Find where the given text appears and provide that cell's center as [X, Y] coordinate. 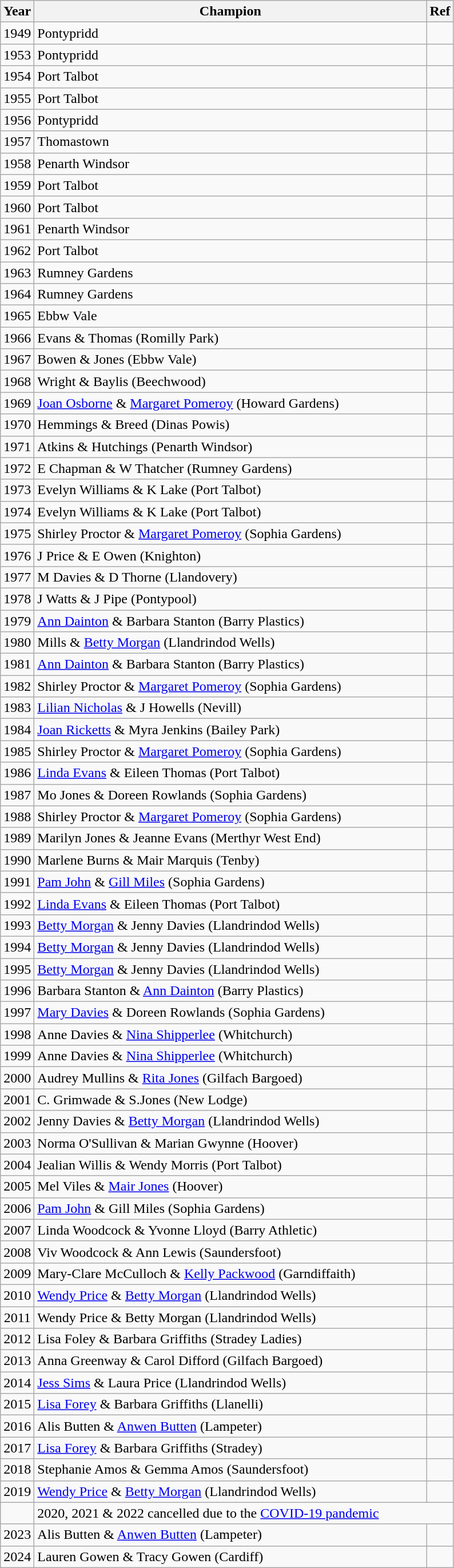
1965 [17, 316]
E Chapman & W Thatcher (Rumney Gardens) [230, 468]
Marilyn Jones & Jeanne Evans (Merthyr West End) [230, 838]
1958 [17, 164]
Mary Davies & Doreen Rowlands (Sophia Gardens) [230, 1013]
1971 [17, 447]
1987 [17, 795]
1997 [17, 1013]
1975 [17, 534]
Mary-Clare McCulloch & Kelly Packwood (Garndiffaith) [230, 1273]
1995 [17, 969]
Ebbw Vale [230, 316]
1999 [17, 1056]
2005 [17, 1187]
1968 [17, 381]
2014 [17, 1383]
1994 [17, 947]
2012 [17, 1339]
1988 [17, 817]
Anna Greenway & Carol Difford (Gilfach Bargoed) [230, 1361]
1963 [17, 273]
1977 [17, 577]
Year [17, 11]
2002 [17, 1121]
2013 [17, 1361]
2015 [17, 1404]
2024 [17, 1557]
1972 [17, 468]
1961 [17, 229]
1962 [17, 250]
C. Grimwade & S.Jones (New Lodge) [230, 1100]
2020, 2021 & 2022 cancelled due to the COVID-19 pandemic [244, 1513]
Lilian Nicholas & J Howells (Nevill) [230, 708]
1992 [17, 904]
Bowen & Jones (Ebbw Vale) [230, 360]
2010 [17, 1295]
Joan Ricketts & Myra Jenkins (Bailey Park) [230, 730]
J Watts & J Pipe (Pontypool) [230, 599]
1957 [17, 142]
Lauren Gowen & Tracy Gowen (Cardiff) [230, 1557]
1996 [17, 991]
Norma O'Sullivan & Marian Gwynne (Hoover) [230, 1143]
Barbara Stanton & Ann Dainton (Barry Plastics) [230, 991]
1980 [17, 643]
1955 [17, 98]
1993 [17, 925]
1960 [17, 207]
1969 [17, 403]
Thomastown [230, 142]
Viv Woodcock & Ann Lewis (Saundersfoot) [230, 1252]
Mel Viles & Mair Jones (Hoover) [230, 1187]
Lisa Foley & Barbara Griffiths (Stradey Ladies) [230, 1339]
Joan Osborne & Margaret Pomeroy (Howard Gardens) [230, 403]
1974 [17, 512]
2019 [17, 1491]
1983 [17, 708]
Marlene Burns & Mair Marquis (Tenby) [230, 860]
1981 [17, 664]
1956 [17, 120]
Mills & Betty Morgan (Llandrindod Wells) [230, 643]
Audrey Mullins & Rita Jones (Gilfach Bargoed) [230, 1078]
Stephanie Amos & Gemma Amos (Saundersfoot) [230, 1470]
1986 [17, 773]
1998 [17, 1034]
1990 [17, 860]
2009 [17, 1273]
Mo Jones & Doreen Rowlands (Sophia Gardens) [230, 795]
Evans & Thomas (Romilly Park) [230, 338]
2000 [17, 1078]
Jealian Willis & Wendy Morris (Port Talbot) [230, 1165]
1976 [17, 555]
2011 [17, 1317]
1954 [17, 77]
Ref [440, 11]
Lisa Forey & Barbara Griffiths (Stradey) [230, 1448]
Champion [230, 11]
2008 [17, 1252]
M Davies & D Thorne (Llandovery) [230, 577]
1970 [17, 425]
1959 [17, 185]
1953 [17, 55]
1984 [17, 730]
2004 [17, 1165]
2003 [17, 1143]
2001 [17, 1100]
J Price & E Owen (Knighton) [230, 555]
2017 [17, 1448]
1973 [17, 490]
2023 [17, 1535]
2006 [17, 1208]
1966 [17, 338]
Atkins & Hutchings (Penarth Windsor) [230, 447]
1989 [17, 838]
Linda Woodcock & Yvonne Lloyd (Barry Athletic) [230, 1230]
1985 [17, 751]
Jenny Davies & Betty Morgan (Llandrindod Wells) [230, 1121]
1964 [17, 295]
2007 [17, 1230]
Wright & Baylis (Beechwood) [230, 381]
Lisa Forey & Barbara Griffiths (Llanelli) [230, 1404]
2018 [17, 1470]
2016 [17, 1426]
1967 [17, 360]
1979 [17, 620]
1978 [17, 599]
1949 [17, 33]
Jess Sims & Laura Price (Llandrindod Wells) [230, 1383]
1991 [17, 882]
1982 [17, 686]
Hemmings & Breed (Dinas Powis) [230, 425]
